Output the [X, Y] coordinate of the center of the cell containing the given text.  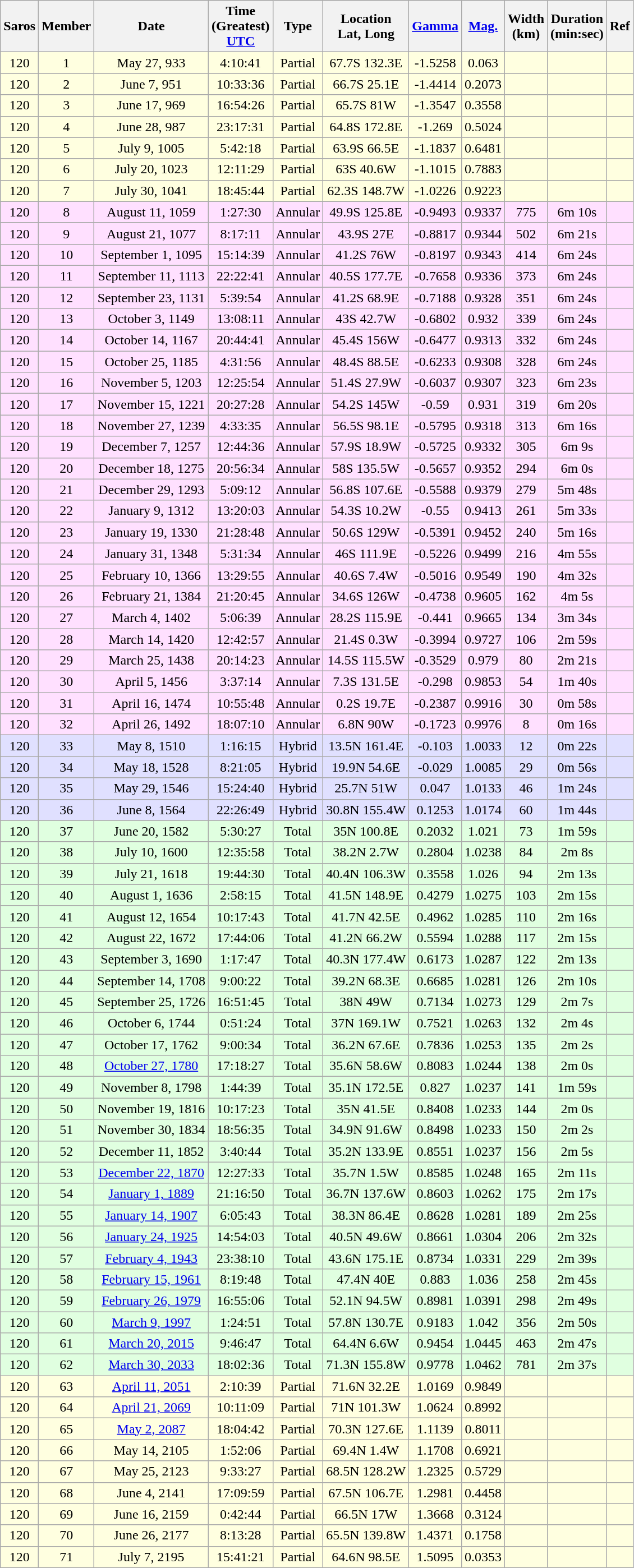
18:56:35 [240, 1130]
November 15, 1221 [151, 404]
20 [66, 468]
October 3, 1149 [151, 319]
18 [66, 426]
-0.7658 [435, 276]
September 3, 1690 [151, 959]
52.1N 94.5W [366, 1300]
October 6, 1744 [151, 1023]
5:42:18 [240, 148]
8:19:48 [240, 1279]
-1.0226 [435, 191]
41.2N 66.2W [366, 938]
69.4N 1.4W [366, 1450]
13 [66, 319]
103 [526, 895]
18:45:44 [240, 191]
-0.8197 [435, 255]
Ref [619, 26]
6.8N 90W [366, 725]
1.0285 [483, 916]
38.2N 2.7W [366, 852]
16:51:45 [240, 1002]
0.9916 [483, 703]
April 16, 1474 [151, 703]
November 30, 1834 [151, 1130]
189 [526, 1215]
190 [526, 575]
3 [66, 105]
0.9454 [435, 1344]
5 [66, 148]
15 [66, 362]
67 [66, 1472]
65 [66, 1429]
May 29, 1546 [151, 788]
41 [66, 916]
35 [66, 788]
0m 58s [577, 703]
0.2S 19.7E [366, 703]
67.5N 106.7E [366, 1493]
23 [66, 532]
37 [66, 831]
-1.1837 [435, 148]
1.0248 [483, 1173]
July 21, 1618 [151, 874]
-0.5391 [435, 532]
June 7, 951 [151, 84]
35N 100.8E [366, 831]
13.5N 161.4E [366, 746]
2m 5s [577, 1151]
4m 55s [577, 554]
2m 50s [577, 1322]
165 [526, 1173]
16:55:06 [240, 1300]
-0.4738 [435, 596]
7.3S 131.5E [366, 682]
1m 44s [577, 810]
332 [526, 340]
April 26, 1492 [151, 725]
49.9S 125.8E [366, 212]
30.8N 155.4W [366, 810]
36.7N 137.6W [366, 1194]
9:00:34 [240, 1045]
0.4962 [435, 916]
1.0391 [483, 1300]
June 20, 1582 [151, 831]
-1.269 [435, 127]
50 [66, 1109]
0.1758 [483, 1535]
15:14:39 [240, 255]
August 22, 1672 [151, 938]
0.9308 [483, 362]
323 [526, 383]
22:22:41 [240, 276]
1.3668 [435, 1514]
0.047 [435, 788]
5:06:39 [240, 617]
1.0304 [483, 1237]
1:16:15 [240, 746]
0.9223 [483, 191]
February 15, 1961 [151, 1279]
0.9344 [483, 233]
1.0085 [483, 767]
40.6S 7.4W [366, 575]
11 [66, 276]
12:25:54 [240, 383]
35.6N 58.6W [366, 1066]
0.9307 [483, 383]
0m 22s [577, 746]
56.5S 98.1E [366, 426]
339 [526, 319]
1.042 [483, 1322]
1.0288 [483, 938]
7 [66, 191]
0.7134 [435, 1002]
65.7S 81W [366, 105]
1.0033 [483, 746]
64.4N 6.6W [366, 1344]
21:16:50 [240, 1194]
14 [66, 340]
22 [66, 511]
319 [526, 404]
1.0262 [483, 1194]
November 5, 1203 [151, 383]
19.9N 54.6E [366, 767]
373 [526, 276]
10:33:36 [240, 84]
2m 7s [577, 1002]
5m 33s [577, 511]
1:24:51 [240, 1322]
34.9N 91.6W [366, 1130]
117 [526, 938]
28 [66, 639]
35N 41.5E [366, 1109]
38.3N 86.4E [366, 1215]
9 [66, 233]
0.9853 [483, 682]
1.0462 [483, 1365]
162 [526, 596]
22:26:49 [240, 810]
2m 8s [577, 852]
May 25, 2123 [151, 1472]
40.5S 177.7E [366, 276]
0.9332 [483, 447]
55 [66, 1215]
0.9318 [483, 426]
-0.6037 [435, 383]
May 14, 2105 [151, 1450]
0.932 [483, 319]
0.7836 [435, 1045]
25 [66, 575]
40.4N 106.3W [366, 874]
November 8, 1798 [151, 1087]
1.0238 [483, 852]
14:54:03 [240, 1237]
31 [66, 703]
59 [66, 1300]
6m 10s [577, 212]
Time(Greatest)UTC [240, 26]
19 [66, 447]
2m 25s [577, 1215]
0.8661 [435, 1237]
0.8585 [435, 1173]
13:08:11 [240, 319]
36 [66, 810]
Width(km) [526, 26]
0.9337 [483, 212]
-0.298 [435, 682]
Duration(min:sec) [577, 26]
February 26, 1979 [151, 1300]
1.2325 [435, 1472]
0.5024 [483, 127]
March 20, 2015 [151, 1344]
-0.8817 [435, 233]
21 [66, 490]
February 4, 1943 [151, 1258]
April 11, 2051 [151, 1386]
40 [66, 895]
45 [66, 1002]
126 [526, 981]
141 [526, 1087]
September 14, 1708 [151, 981]
356 [526, 1322]
March 25, 1438 [151, 661]
351 [526, 298]
17:09:59 [240, 1493]
33 [66, 746]
69 [66, 1514]
0.8734 [435, 1258]
132 [526, 1023]
January 1, 1889 [151, 1194]
2:10:39 [240, 1386]
67.7S 132.3E [366, 63]
LocationLat, Long [366, 26]
0.8408 [435, 1109]
December 29, 1293 [151, 490]
175 [526, 1194]
8:21:05 [240, 767]
18:04:42 [240, 1429]
2 [66, 84]
502 [526, 233]
43 [66, 959]
November 19, 1816 [151, 1109]
0.6481 [483, 148]
July 30, 1041 [151, 191]
35.1N 172.5E [366, 1087]
5:39:54 [240, 298]
June 26, 2177 [151, 1535]
1.0244 [483, 1066]
May 27, 933 [151, 63]
0.8981 [435, 1300]
8:17:11 [240, 233]
46S 111.9E [366, 554]
0.8992 [483, 1408]
10 [66, 255]
20:14:23 [240, 661]
2m 45s [577, 1279]
20:44:41 [240, 340]
16 [66, 383]
70.3N 127.6E [366, 1429]
4m 5s [577, 596]
45.4S 156W [366, 340]
5:09:12 [240, 490]
328 [526, 362]
64 [66, 1408]
61 [66, 1344]
0.9605 [483, 596]
18:02:36 [240, 1365]
0.4458 [483, 1493]
25.7N 51W [366, 788]
37N 169.1W [366, 1023]
49 [66, 1087]
May 18, 1528 [151, 767]
0.6685 [435, 981]
0.9379 [483, 490]
48.4S 88.5E [366, 362]
0.3124 [483, 1514]
-0.5657 [435, 468]
0.9727 [483, 639]
July 7, 2195 [151, 1557]
47.4N 40E [366, 1279]
229 [526, 1258]
1m 24s [577, 788]
0.8628 [435, 1215]
0.063 [483, 63]
279 [526, 490]
9:46:47 [240, 1344]
1.1708 [435, 1450]
1.1139 [435, 1429]
0.6173 [435, 959]
1.036 [483, 1279]
February 10, 1366 [151, 575]
February 21, 1384 [151, 596]
-0.3994 [435, 639]
14.5S 115.5W [366, 661]
Date [151, 26]
6m 20s [577, 404]
64.8S 172.8E [366, 127]
August 12, 1654 [151, 916]
21:20:45 [240, 596]
Mag. [483, 26]
156 [526, 1151]
20:56:34 [240, 468]
-0.3529 [435, 661]
43.9S 27E [366, 233]
6m 23s [577, 383]
1.2981 [435, 1493]
-0.7188 [435, 298]
0.7883 [483, 169]
-0.441 [435, 617]
June 28, 987 [151, 127]
-0.6802 [435, 319]
3:37:14 [240, 682]
27 [66, 617]
9:33:27 [240, 1472]
1 [66, 63]
0.7521 [435, 1023]
305 [526, 447]
August 11, 1059 [151, 212]
5m 48s [577, 490]
12:11:29 [240, 169]
2m 16s [577, 916]
34.6S 126W [366, 596]
1.0263 [483, 1023]
0.8498 [435, 1130]
2m 59s [577, 639]
62 [66, 1365]
57.8N 130.7E [366, 1322]
775 [526, 212]
-0.6477 [435, 340]
84 [526, 852]
781 [526, 1365]
October 14, 1167 [151, 340]
54.2S 145W [366, 404]
44 [66, 981]
122 [526, 959]
2m 10s [577, 981]
41.5N 148.9E [366, 895]
51.4S 27.9W [366, 383]
1.0174 [483, 810]
17:44:06 [240, 938]
1.0253 [483, 1045]
20:27:28 [240, 404]
1.0273 [483, 1002]
313 [526, 426]
-0.5795 [435, 426]
Type [298, 26]
2m 39s [577, 1258]
0.2804 [435, 852]
42 [66, 938]
1.026 [483, 874]
4:33:35 [240, 426]
135 [526, 1045]
50.6S 129W [366, 532]
January 14, 1907 [151, 1215]
57.9S 18.9W [366, 447]
414 [526, 255]
-0.6233 [435, 362]
0.2032 [435, 831]
0.5594 [435, 938]
December 11, 1852 [151, 1151]
0:42:44 [240, 1514]
0.9452 [483, 532]
-0.2387 [435, 703]
43S 42.7W [366, 319]
September 23, 1131 [151, 298]
-0.5588 [435, 490]
4:31:56 [240, 362]
12:35:58 [240, 852]
Gamma [435, 26]
66.5N 17W [366, 1514]
4:10:41 [240, 63]
216 [526, 554]
0.9336 [483, 276]
0.9313 [483, 340]
10:17:23 [240, 1109]
0.2073 [483, 84]
40.5N 49.6W [366, 1237]
40.3N 177.4W [366, 959]
-0.5016 [435, 575]
463 [526, 1344]
0.6921 [483, 1450]
0.8603 [435, 1194]
41.2S 68.9E [366, 298]
54.3S 10.2W [366, 511]
34 [66, 767]
71 [66, 1557]
December 18, 1275 [151, 468]
15:24:40 [240, 788]
57 [66, 1258]
January 24, 1925 [151, 1237]
2m 32s [577, 1237]
71.6N 32.2E [366, 1386]
1.0133 [483, 788]
5:30:27 [240, 831]
19:44:30 [240, 874]
July 20, 1023 [151, 169]
64.6N 98.5E [366, 1557]
0.9976 [483, 725]
-0.5725 [435, 447]
66.7S 25.1E [366, 84]
-0.59 [435, 404]
1:27:30 [240, 212]
38 [66, 852]
2m 11s [577, 1173]
0.8011 [483, 1429]
129 [526, 1002]
2m 37s [577, 1365]
-1.3547 [435, 105]
66 [66, 1450]
12:27:33 [240, 1173]
10:11:09 [240, 1408]
2m 17s [577, 1194]
150 [526, 1130]
39.2N 68.3E [366, 981]
36.2N 67.6E [366, 1045]
January 9, 1312 [151, 511]
5:31:34 [240, 554]
23:17:31 [240, 127]
September 1, 1095 [151, 255]
6m 21s [577, 233]
August 1, 1636 [151, 895]
3:40:44 [240, 1151]
March 9, 1997 [151, 1322]
1.0275 [483, 895]
73 [526, 831]
1:17:47 [240, 959]
0.4279 [435, 895]
298 [526, 1300]
58 [66, 1279]
6 [66, 169]
138 [526, 1066]
110 [526, 916]
21.4S 0.3W [366, 639]
0:51:24 [240, 1023]
0.9778 [435, 1365]
1.4371 [435, 1535]
October 25, 1185 [151, 362]
June 17, 969 [151, 105]
October 17, 1762 [151, 1045]
December 7, 1257 [151, 447]
April 5, 1456 [151, 682]
0.9328 [483, 298]
-0.029 [435, 767]
71.3N 155.8W [366, 1365]
0.827 [435, 1087]
294 [526, 468]
41.2S 76W [366, 255]
0.931 [483, 404]
August 21, 1077 [151, 233]
24 [66, 554]
3m 34s [577, 617]
6:05:43 [240, 1215]
6m 9s [577, 447]
March 14, 1420 [151, 639]
1.0624 [435, 1408]
28.2S 115.9E [366, 617]
5m 16s [577, 532]
48 [66, 1066]
Member [66, 26]
261 [526, 511]
0.9183 [435, 1322]
1:44:39 [240, 1087]
6m 16s [577, 426]
63 [66, 1386]
43.6N 175.1E [366, 1258]
July 10, 1600 [151, 852]
0.9343 [483, 255]
94 [526, 874]
65.5N 139.8W [366, 1535]
106 [526, 639]
41.7N 42.5E [366, 916]
21:28:48 [240, 532]
Saros [20, 26]
1.021 [483, 831]
56.8S 107.6E [366, 490]
0.8551 [435, 1151]
October 27, 1780 [151, 1066]
0.0353 [483, 1557]
2m 4s [577, 1023]
-1.4414 [435, 84]
35.2N 133.9E [366, 1151]
58S 135.5W [366, 468]
51 [66, 1130]
23:38:10 [240, 1258]
0.9849 [483, 1386]
0.883 [435, 1279]
63S 40.6W [366, 169]
-0.5226 [435, 554]
12:44:36 [240, 447]
13:20:03 [240, 511]
6m 0s [577, 468]
62.3S 148.7W [366, 191]
1:52:06 [240, 1450]
1.0169 [435, 1386]
63.9S 66.5E [366, 148]
September 25, 1726 [151, 1002]
9:00:22 [240, 981]
0.9665 [483, 617]
134 [526, 617]
2m 49s [577, 1300]
July 9, 1005 [151, 148]
10:17:43 [240, 916]
December 22, 1870 [151, 1173]
-0.55 [435, 511]
16:54:26 [240, 105]
April 21, 2069 [151, 1408]
1.5095 [435, 1557]
80 [526, 661]
1.0287 [483, 959]
32 [66, 725]
0.8083 [435, 1066]
September 11, 1113 [151, 276]
-0.103 [435, 746]
0m 56s [577, 767]
53 [66, 1173]
13:29:55 [240, 575]
May 2, 2087 [151, 1429]
November 27, 1239 [151, 426]
144 [526, 1109]
38N 49W [366, 1002]
52 [66, 1151]
0.979 [483, 661]
-1.1015 [435, 169]
4 [66, 127]
26 [66, 596]
39 [66, 874]
17:18:27 [240, 1066]
-0.9493 [435, 212]
47 [66, 1045]
-1.5258 [435, 63]
March 4, 1402 [151, 617]
71N 101.3W [366, 1408]
0.1253 [435, 810]
2m 21s [577, 661]
70 [66, 1535]
240 [526, 532]
35.7N 1.5W [366, 1173]
1.0445 [483, 1344]
68.5N 128.2W [366, 1472]
June 16, 2159 [151, 1514]
-0.1723 [435, 725]
0.9549 [483, 575]
June 8, 1564 [151, 810]
56 [66, 1237]
May 8, 1510 [151, 746]
1.0331 [483, 1258]
2m 47s [577, 1344]
18:07:10 [240, 725]
0.9499 [483, 554]
68 [66, 1493]
March 30, 2033 [151, 1365]
January 19, 1330 [151, 532]
15:41:21 [240, 1557]
206 [526, 1237]
10:55:48 [240, 703]
June 4, 2141 [151, 1493]
0.9413 [483, 511]
4m 32s [577, 575]
12:42:57 [240, 639]
8:13:28 [240, 1535]
0m 16s [577, 725]
2:58:15 [240, 895]
0.5729 [483, 1472]
258 [526, 1279]
0.9352 [483, 468]
January 31, 1348 [151, 554]
1m 40s [577, 682]
17 [66, 404]
